From the cell containing the given text, extract its center point as [x, y] coordinate. 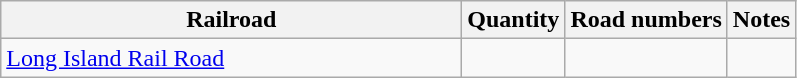
Notes [761, 20]
Road numbers [646, 20]
Railroad [232, 20]
Quantity [514, 20]
Long Island Rail Road [232, 58]
